Determine the (X, Y) coordinate at the center of the cell enclosing the given text.  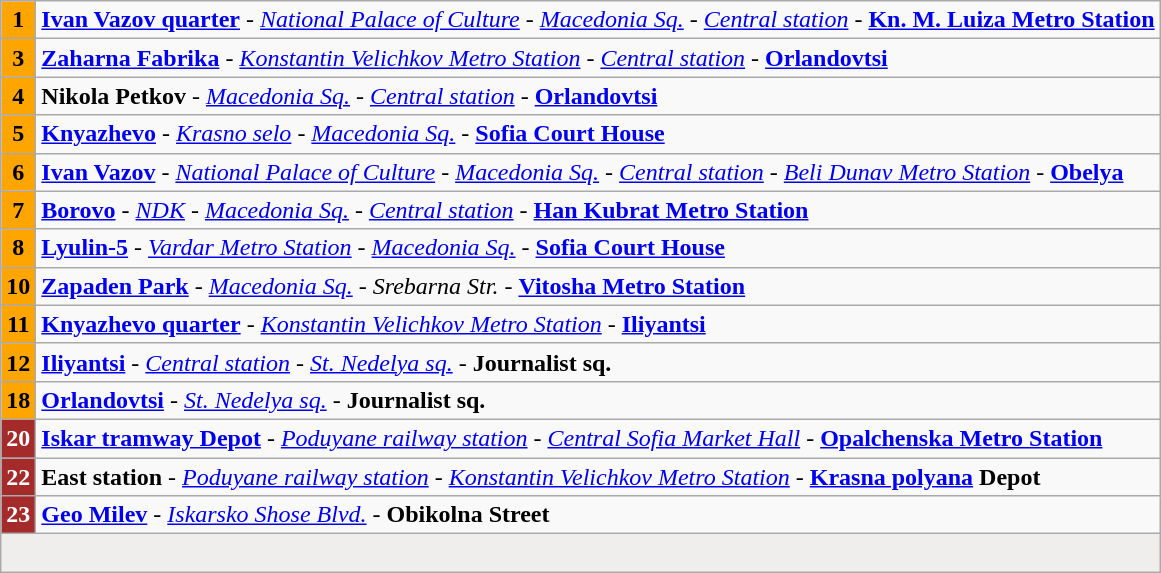
Orlandovtsi - St. Nedelya sq. - Journalist sq. (598, 400)
18 (18, 400)
1 (18, 20)
Iliyantsi - Central station - St. Nedelya sq. - Journalist sq. (598, 362)
Ivan Vazov quarter - National Palace of Culture - Macedonia Sq. - Central station - Kn. M. Luiza Metro Station (598, 20)
Zapaden Park - Macedonia Sq. - Srebarna Str. - Vitosha Metro Station (598, 286)
4 (18, 96)
6 (18, 172)
5 (18, 134)
Ivan Vazov - National Palace of Culture - Macedonia Sq. - Central station - Beli Dunav Metro Station - Obelya (598, 172)
Lyulin-5 - Vardar Metro Station - Macedonia Sq. - Sofia Court House (598, 248)
Iskar tramway Depot - Poduyane railway station - Central Sofia Market Hall - Opalchenska Metro Station (598, 438)
3 (18, 58)
11 (18, 324)
East station - Poduyane railway station - Konstantin Velichkov Metro Station - Krasna polyana Depot (598, 477)
Knyazhevo - Krasno selo - Macedonia Sq. - Sofia Court House (598, 134)
Geo Milev - Iskarsko Shose Blvd. - Obikolna Street (598, 515)
Borovo - NDK - Macedonia Sq. - Central station - Han Kubrat Metro Station (598, 210)
Zaharna Fabrika - Konstantin Velichkov Metro Station - Central station - Orlandovtsi (598, 58)
22 (18, 477)
Nikola Petkov - Macedonia Sq. - Central station - Orlandovtsi (598, 96)
8 (18, 248)
12 (18, 362)
7 (18, 210)
10 (18, 286)
20 (18, 438)
23 (18, 515)
Knyazhevo quarter - Konstantin Velichkov Metro Station - Iliyantsi (598, 324)
